Provide the (X, Y) coordinate of the cell's center where the given text is located.  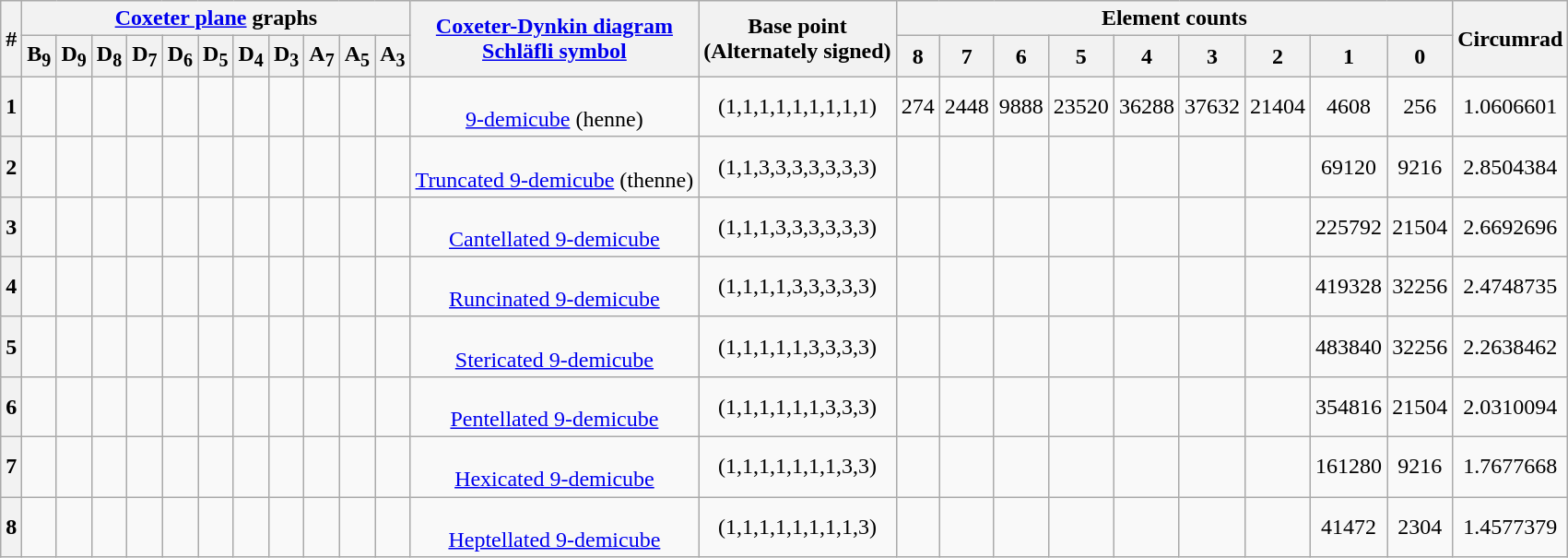
2.4748735 (1510, 286)
4608 (1350, 107)
0 (1420, 56)
# (11, 39)
2.6692696 (1510, 227)
Cantellated 9-demicube (555, 227)
D3 (286, 56)
2.2638462 (1510, 347)
2.0310094 (1510, 406)
D9 (74, 56)
483840 (1350, 347)
Base point(Alternately signed) (797, 39)
A7 (322, 56)
36288 (1147, 107)
(1,1,1,1,1,1,3,3,3) (797, 406)
21404 (1278, 107)
161280 (1350, 467)
41472 (1350, 528)
A5 (357, 56)
Coxeter-Dynkin diagramSchläfli symbol (555, 39)
Hexicated 9-demicube (555, 467)
(1,1,1,3,3,3,3,3,3) (797, 227)
2304 (1420, 528)
Heptellated 9-demicube (555, 528)
1.0606601 (1510, 107)
9888 (1021, 107)
(1,1,1,1,1,1,1,1,3) (797, 528)
2.8504384 (1510, 166)
(1,1,1,1,1,1,1,3,3) (797, 467)
1.4577379 (1510, 528)
9-demicube (henne) (555, 107)
Runcinated 9-demicube (555, 286)
37632 (1211, 107)
Coxeter plane graphs (216, 18)
Circumrad (1510, 39)
A3 (393, 56)
Stericated 9-demicube (555, 347)
D8 (109, 56)
Pentellated 9-demicube (555, 406)
23520 (1080, 107)
274 (918, 107)
D4 (251, 56)
(1,1,1,1,1,3,3,3,3) (797, 347)
B9 (39, 56)
D5 (216, 56)
69120 (1350, 166)
2448 (966, 107)
D7 (145, 56)
Truncated 9-demicube (thenne) (555, 166)
419328 (1350, 286)
1.7677668 (1510, 467)
225792 (1350, 227)
(1,1,1,1,3,3,3,3,3) (797, 286)
Element counts (1174, 18)
354816 (1350, 406)
256 (1420, 107)
(1,1,3,3,3,3,3,3,3) (797, 166)
D6 (180, 56)
(1,1,1,1,1,1,1,1,1) (797, 107)
